Capture the cell that displays the provided text and extract its [X, Y] central coordinate. 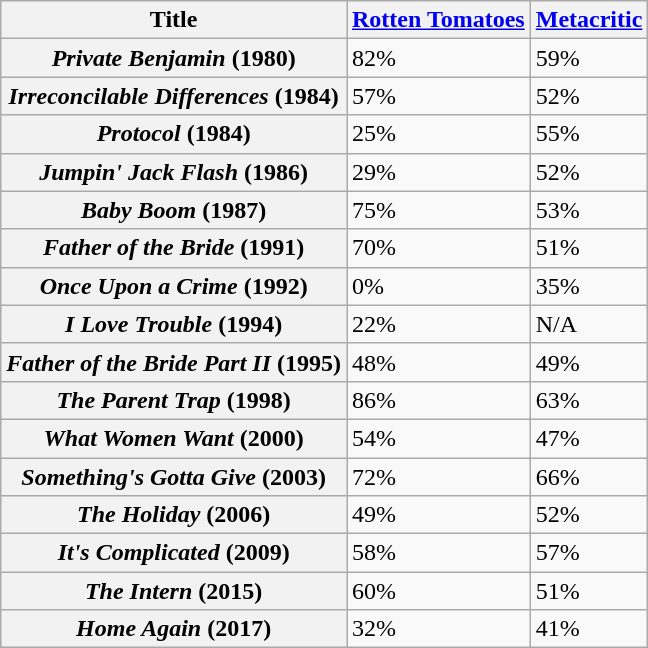
Home Again (2017) [174, 629]
Private Benjamin (1980) [174, 58]
35% [589, 286]
58% [438, 553]
Irreconcilable Differences (1984) [174, 96]
It's Complicated (2009) [174, 553]
48% [438, 362]
Father of the Bride Part II (1995) [174, 362]
The Intern (2015) [174, 591]
22% [438, 324]
The Holiday (2006) [174, 515]
Baby Boom (1987) [174, 210]
86% [438, 400]
Protocol (1984) [174, 134]
70% [438, 248]
47% [589, 438]
What Women Want (2000) [174, 438]
Father of the Bride (1991) [174, 248]
Rotten Tomatoes [438, 20]
66% [589, 477]
Jumpin' Jack Flash (1986) [174, 172]
75% [438, 210]
63% [589, 400]
N/A [589, 324]
72% [438, 477]
55% [589, 134]
Something's Gotta Give (2003) [174, 477]
41% [589, 629]
Once Upon a Crime (1992) [174, 286]
Metacritic [589, 20]
The Parent Trap (1998) [174, 400]
I Love Trouble (1994) [174, 324]
32% [438, 629]
60% [438, 591]
29% [438, 172]
59% [589, 58]
82% [438, 58]
25% [438, 134]
Title [174, 20]
54% [438, 438]
53% [589, 210]
0% [438, 286]
